Capture the cell that displays the provided text and extract its [x, y] central coordinate. 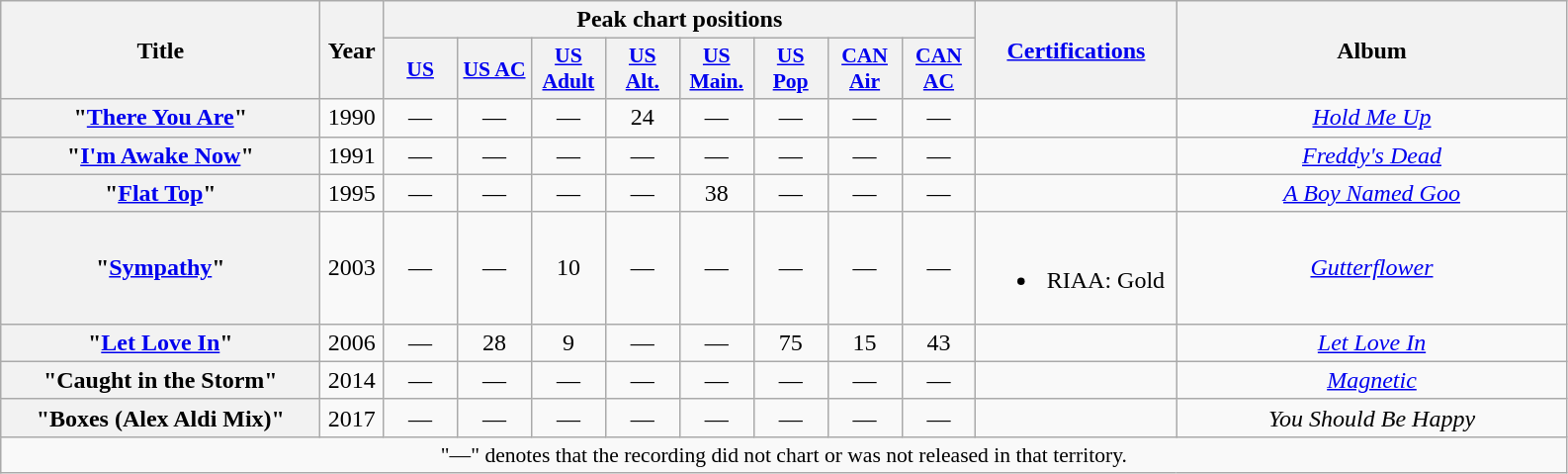
1990 [352, 118]
Title [160, 49]
US AC [494, 69]
43 [939, 342]
Magnetic [1372, 380]
2006 [352, 342]
"Boxes (Alex Aldi Mix)" [160, 418]
"I'm Awake Now" [160, 155]
Freddy's Dead [1372, 155]
"Sympathy" [160, 267]
10 [567, 267]
1995 [352, 193]
US Adult [567, 69]
RIAA: Gold [1076, 267]
38 [716, 193]
A Boy Named Goo [1372, 193]
2017 [352, 418]
2003 [352, 267]
US Alt. [643, 69]
Gutterflower [1372, 267]
CANAir [864, 69]
You Should Be Happy [1372, 418]
US [421, 69]
Album [1372, 49]
"Let Love In" [160, 342]
Peak chart positions [680, 20]
2014 [352, 380]
15 [864, 342]
24 [643, 118]
CANAC [939, 69]
Hold Me Up [1372, 118]
1991 [352, 155]
"Flat Top" [160, 193]
"There You Are" [160, 118]
75 [791, 342]
Certifications [1076, 49]
"Caught in the Storm" [160, 380]
USPop [791, 69]
Year [352, 49]
US Main. [716, 69]
Let Love In [1372, 342]
28 [494, 342]
"—" denotes that the recording did not chart or was not released in that territory. [784, 454]
9 [567, 342]
